Locate the cell with the specified text and output its (X, Y) center coordinate. 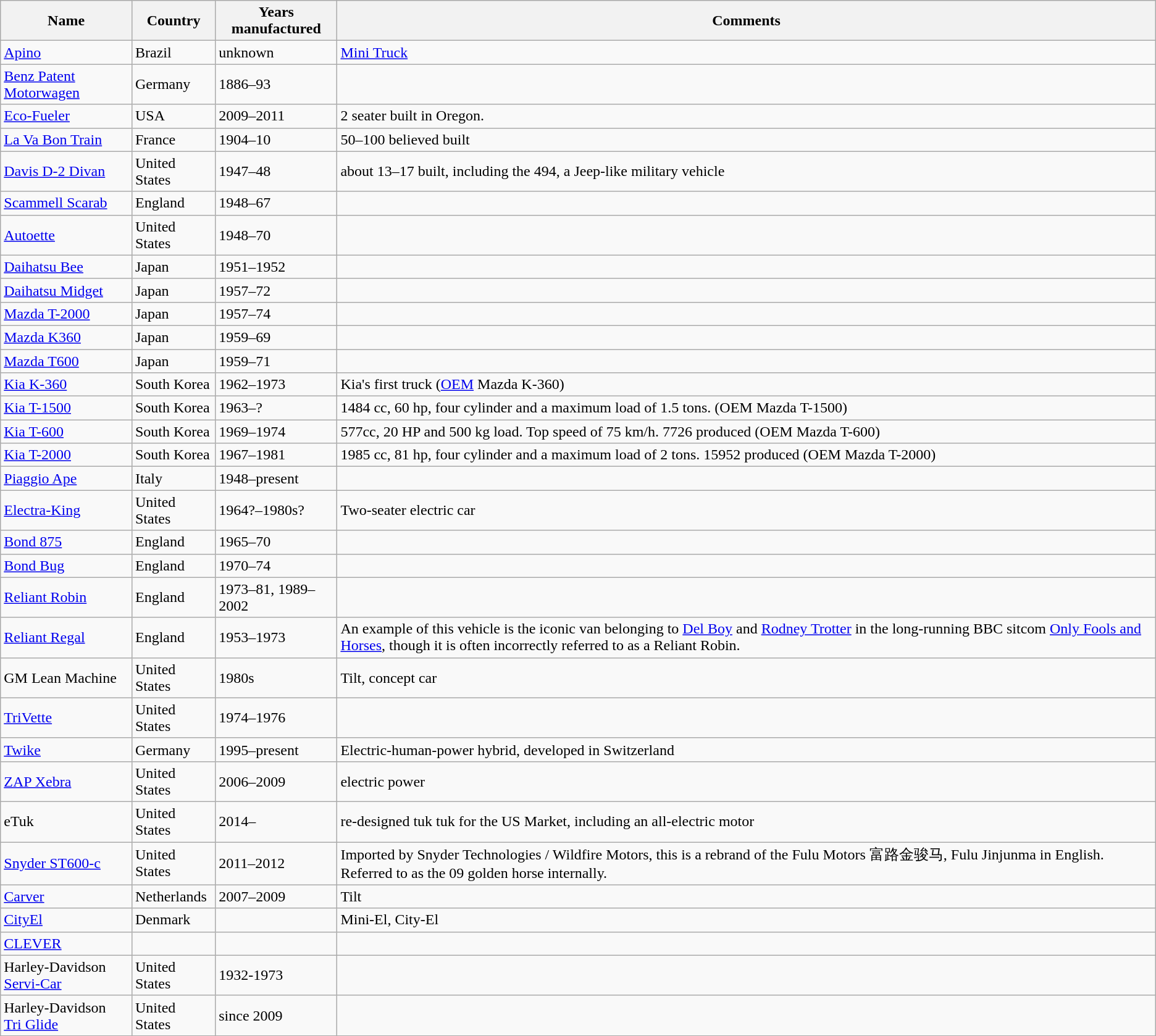
Country (173, 21)
Denmark (173, 920)
Kia T-600 (67, 432)
Piaggio Ape (67, 478)
Benz Patent Motorwagen (67, 84)
2006–2009 (277, 782)
Reliant Robin (67, 598)
Netherlands (173, 896)
eTuk (67, 821)
Kia K-360 (67, 385)
Mini-El, City-El (746, 920)
USA (173, 116)
Years manufactured (277, 21)
unknown (277, 52)
1959–71 (277, 361)
2009–2011 (277, 116)
1953–1973 (277, 637)
Harley-Davidson Tri Glide (67, 1015)
GM Lean Machine (67, 678)
La Va Bon Train (67, 140)
Mazda T600 (67, 361)
Reliant Regal (67, 637)
1973–81, 1989–2002 (277, 598)
1948–70 (277, 235)
2011–2012 (277, 864)
France (173, 140)
1904–10 (277, 140)
since 2009 (277, 1015)
2007–2009 (277, 896)
2 seater built in Oregon. (746, 116)
1948–present (277, 478)
Name (67, 21)
Scammell Scarab (67, 203)
1948–67 (277, 203)
Two-seater electric car (746, 510)
1957–72 (277, 290)
CityEl (67, 920)
1951–1952 (277, 267)
ZAP Xebra (67, 782)
577cc, 20 HP and 500 kg load. Top speed of 75 km/h. 7726 produced (OEM Mazda T-600) (746, 432)
1974–1976 (277, 717)
1959–69 (277, 337)
1484 cc, 60 hp, four cylinder and a maximum load of 1.5 tons. (OEM Mazda T-1500) (746, 408)
1886–93 (277, 84)
Twike (67, 750)
1969–1974 (277, 432)
1995–present (277, 750)
Brazil (173, 52)
about 13–17 built, including the 494, a Jeep-like military vehicle (746, 172)
Daihatsu Bee (67, 267)
Daihatsu Midget (67, 290)
Kia T-1500 (67, 408)
Italy (173, 478)
Electra-King (67, 510)
1985 cc, 81 hp, four cylinder and a maximum load of 2 tons. 15952 produced (OEM Mazda T-2000) (746, 455)
Tilt (746, 896)
Kia's first truck (OEM Mazda K-360) (746, 385)
CLEVER (67, 943)
Comments (746, 21)
Autoette (67, 235)
Mini Truck (746, 52)
Eco-Fueler (67, 116)
Bond Bug (67, 566)
re-designed tuk tuk for the US Market, including an all-electric motor (746, 821)
Electric-human-power hybrid, developed in Switzerland (746, 750)
1970–74 (277, 566)
1980s (277, 678)
1932-1973 (277, 975)
Snyder ST600-c (67, 864)
TriVette (67, 717)
2014– (277, 821)
1947–48 (277, 172)
Bond 875 (67, 542)
Kia T-2000 (67, 455)
Apino (67, 52)
1965–70 (277, 542)
1967–1981 (277, 455)
Mazda T-2000 (67, 314)
1957–74 (277, 314)
1964?–1980s? (277, 510)
50–100 believed built (746, 140)
Harley-Davidson Servi-Car (67, 975)
Davis D-2 Divan (67, 172)
Mazda K360 (67, 337)
1962–1973 (277, 385)
Tilt, concept car (746, 678)
Carver (67, 896)
1963–? (277, 408)
electric power (746, 782)
